Search for the cell housing the specified text and yield its [x, y] center coordinate. 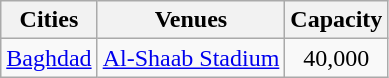
Baghdad [49, 58]
40,000 [336, 58]
Capacity [336, 20]
Venues [191, 20]
Cities [49, 20]
Al-Shaab Stadium [191, 58]
